Return the (x, y) coordinate for the center point of the cell that contains the specified text.  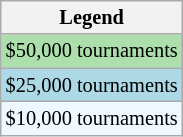
Legend (92, 17)
$25,000 tournaments (92, 85)
$10,000 tournaments (92, 118)
$50,000 tournaments (92, 51)
